Extract the (x, y) coordinate from the center of the cell holding the provided text.  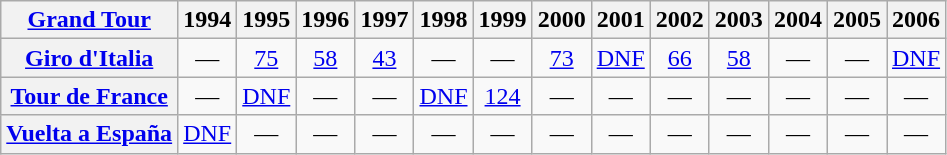
1996 (326, 20)
73 (562, 58)
124 (502, 96)
1995 (266, 20)
Giro d'Italia (90, 58)
Vuelta a España (90, 134)
2002 (680, 20)
43 (384, 58)
1999 (502, 20)
75 (266, 58)
66 (680, 58)
2001 (620, 20)
1997 (384, 20)
Tour de France (90, 96)
2005 (856, 20)
2003 (738, 20)
1998 (444, 20)
2000 (562, 20)
2006 (916, 20)
Grand Tour (90, 20)
1994 (208, 20)
2004 (798, 20)
